Search for the cell housing the specified text and yield its (x, y) center coordinate. 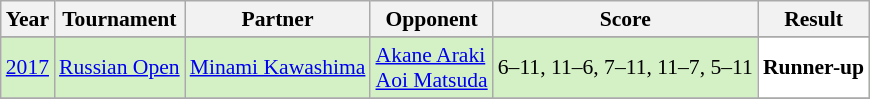
Year (28, 19)
Akane Araki Aoi Matsuda (431, 68)
Tournament (120, 19)
Minami Kawashima (278, 68)
Russian Open (120, 68)
Runner-up (814, 68)
2017 (28, 68)
Opponent (431, 19)
Score (626, 19)
Result (814, 19)
Partner (278, 19)
6–11, 11–6, 7–11, 11–7, 5–11 (626, 68)
